Return (x, y) of the center of cell containing provided text 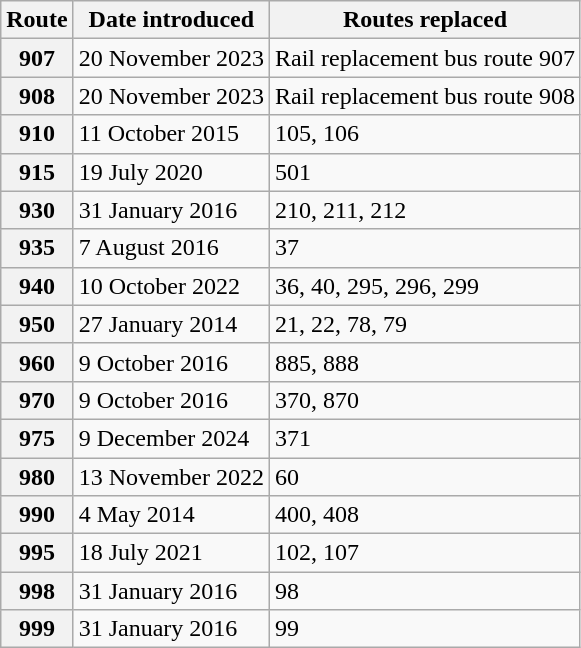
998 (37, 591)
370, 870 (426, 400)
907 (37, 58)
950 (37, 324)
Rail replacement bus route 907 (426, 58)
18 July 2021 (171, 553)
999 (37, 629)
7 August 2016 (171, 248)
940 (37, 286)
36, 40, 295, 296, 299 (426, 286)
37 (426, 248)
400, 408 (426, 515)
Route (37, 20)
970 (37, 400)
885, 888 (426, 362)
915 (37, 172)
501 (426, 172)
10 October 2022 (171, 286)
11 October 2015 (171, 134)
19 July 2020 (171, 172)
960 (37, 362)
13 November 2022 (171, 477)
210, 211, 212 (426, 210)
Rail replacement bus route 908 (426, 96)
975 (37, 438)
60 (426, 477)
21, 22, 78, 79 (426, 324)
980 (37, 477)
98 (426, 591)
Date introduced (171, 20)
910 (37, 134)
990 (37, 515)
371 (426, 438)
9 December 2024 (171, 438)
105, 106 (426, 134)
930 (37, 210)
99 (426, 629)
995 (37, 553)
935 (37, 248)
4 May 2014 (171, 515)
102, 107 (426, 553)
27 January 2014 (171, 324)
908 (37, 96)
Routes replaced (426, 20)
